Search for the cell housing the specified text and yield its [X, Y] center coordinate. 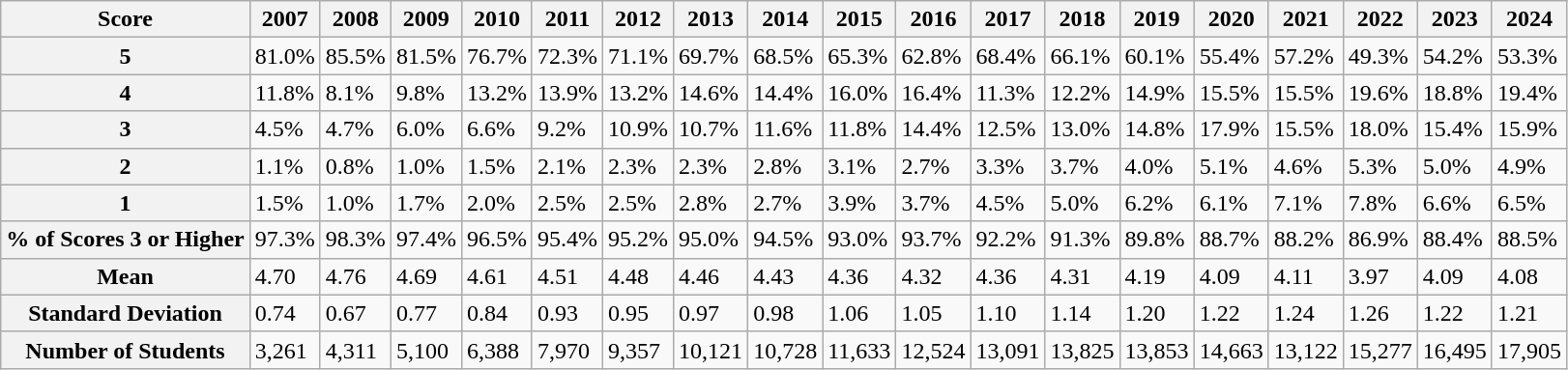
4.31 [1083, 276]
2012 [638, 19]
0.67 [356, 313]
18.0% [1380, 129]
2014 [785, 19]
1.05 [934, 313]
4.46 [711, 276]
2015 [859, 19]
1.06 [859, 313]
10.7% [711, 129]
95.0% [711, 240]
88.2% [1305, 240]
4,311 [356, 350]
Number of Students [126, 350]
1.14 [1083, 313]
3,261 [284, 350]
94.5% [785, 240]
5.1% [1232, 166]
2020 [1232, 19]
0.74 [284, 313]
16.4% [934, 93]
86.9% [1380, 240]
13,853 [1156, 350]
4.70 [284, 276]
7.1% [1305, 203]
9.2% [566, 129]
2021 [1305, 19]
13,091 [1007, 350]
16,495 [1454, 350]
71.1% [638, 56]
14.8% [1156, 129]
12.2% [1083, 93]
3.97 [1380, 276]
76.7% [497, 56]
69.7% [711, 56]
81.0% [284, 56]
54.2% [1454, 56]
93.7% [934, 240]
2013 [711, 19]
0.95 [638, 313]
81.5% [425, 56]
4.32 [934, 276]
6.2% [1156, 203]
97.4% [425, 240]
2009 [425, 19]
12.5% [1007, 129]
Score [126, 19]
10.9% [638, 129]
4.48 [638, 276]
4.7% [356, 129]
12,524 [934, 350]
88.5% [1529, 240]
93.0% [859, 240]
1.20 [1156, 313]
13,825 [1083, 350]
14,663 [1232, 350]
5.3% [1380, 166]
2019 [1156, 19]
2007 [284, 19]
2017 [1007, 19]
88.7% [1232, 240]
0.77 [425, 313]
65.3% [859, 56]
2008 [356, 19]
7,970 [566, 350]
92.2% [1007, 240]
3.9% [859, 203]
2016 [934, 19]
8.1% [356, 93]
1.10 [1007, 313]
62.8% [934, 56]
% of Scores 3 or Higher [126, 240]
96.5% [497, 240]
6,388 [497, 350]
2 [126, 166]
9,357 [638, 350]
0.98 [785, 313]
88.4% [1454, 240]
1.1% [284, 166]
91.3% [1083, 240]
0.93 [566, 313]
0.8% [356, 166]
4.19 [1156, 276]
53.3% [1529, 56]
18.8% [1454, 93]
15.9% [1529, 129]
1.7% [425, 203]
19.4% [1529, 93]
Standard Deviation [126, 313]
17,905 [1529, 350]
6.1% [1232, 203]
4.11 [1305, 276]
3.1% [859, 166]
2022 [1380, 19]
13,122 [1305, 350]
4 [126, 93]
85.5% [356, 56]
9.8% [425, 93]
2018 [1083, 19]
11.6% [785, 129]
4.43 [785, 276]
72.3% [566, 56]
13.9% [566, 93]
4.0% [1156, 166]
2010 [497, 19]
2.1% [566, 166]
66.1% [1083, 56]
57.2% [1305, 56]
2.0% [497, 203]
55.4% [1232, 56]
15,277 [1380, 350]
Mean [126, 276]
95.4% [566, 240]
60.1% [1156, 56]
4.61 [497, 276]
0.97 [711, 313]
1.21 [1529, 313]
4.76 [356, 276]
6.0% [425, 129]
4.69 [425, 276]
98.3% [356, 240]
15.4% [1454, 129]
1.24 [1305, 313]
3 [126, 129]
4.9% [1529, 166]
5,100 [425, 350]
0.84 [497, 313]
2023 [1454, 19]
4.08 [1529, 276]
6.5% [1529, 203]
68.5% [785, 56]
2024 [1529, 19]
13.0% [1083, 129]
49.3% [1380, 56]
17.9% [1232, 129]
1 [126, 203]
68.4% [1007, 56]
95.2% [638, 240]
3.3% [1007, 166]
1.26 [1380, 313]
5 [126, 56]
2011 [566, 19]
14.6% [711, 93]
10,121 [711, 350]
4.51 [566, 276]
4.6% [1305, 166]
89.8% [1156, 240]
97.3% [284, 240]
11.3% [1007, 93]
16.0% [859, 93]
7.8% [1380, 203]
11,633 [859, 350]
14.9% [1156, 93]
10,728 [785, 350]
19.6% [1380, 93]
